Locate the cell with the specified text and output its (X, Y) center coordinate. 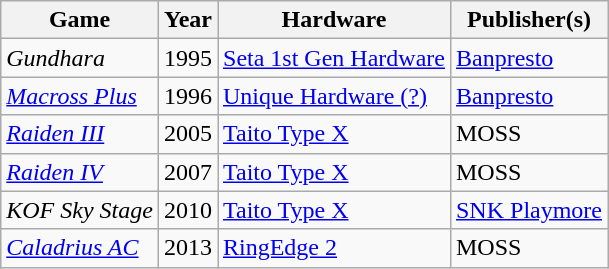
Seta 1st Gen Hardware (334, 58)
Year (188, 20)
1996 (188, 96)
SNK Playmore (528, 210)
1995 (188, 58)
Raiden III (80, 134)
Macross Plus (80, 96)
Gundhara (80, 58)
Unique Hardware (?) (334, 96)
Raiden IV (80, 172)
Caladrius AC (80, 248)
2013 (188, 248)
Game (80, 20)
KOF Sky Stage (80, 210)
Hardware (334, 20)
2005 (188, 134)
RingEdge 2 (334, 248)
2010 (188, 210)
2007 (188, 172)
Publisher(s) (528, 20)
